Scan for the cell matching the given text and deliver its (X, Y) coordinate at center. 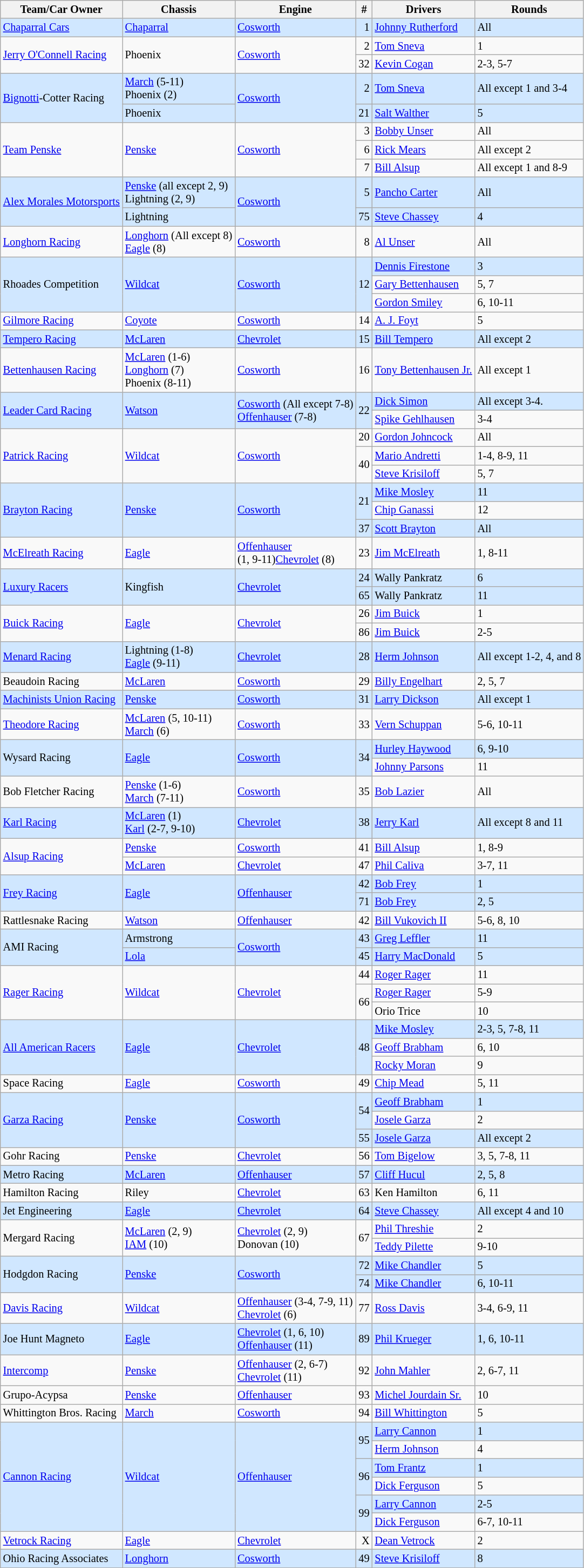
7 (364, 168)
22 (364, 410)
Orio Trice (424, 1011)
Phil Krueger (424, 1339)
Bob Lazier (424, 792)
Longhorn (179, 1558)
Chevrolet (1, 6, 10)Offenhauser (11) (295, 1339)
28 (364, 657)
34 (364, 758)
Gary Bettenhausen (424, 284)
63 (364, 1192)
Gohr Racing (62, 1156)
Coyote (179, 321)
1, 8-11 (529, 553)
2, 5, 8 (529, 1175)
2-3, 5, 7-8, 11 (529, 1029)
Grupo-Acypsa (62, 1395)
John Mahler (424, 1370)
Cliff Hucul (424, 1175)
94 (364, 1413)
86 (364, 632)
All except 1-2, 4, and 8 (529, 657)
47 (364, 866)
Johnny Parsons (424, 767)
Alex Morales Motorsports (62, 201)
44 (364, 975)
Bob Fletcher Racing (62, 792)
Chassis (179, 9)
99 (364, 1512)
Chip Ganassi (424, 510)
Bettenhausen Racing (62, 370)
All except 1 and 3-4 (529, 89)
Bobby Unser (424, 131)
Dean Vetrock (424, 1540)
Jim McElreath (424, 553)
6-7, 10-11 (529, 1522)
Scott Brayton (424, 528)
Luxury Racers (62, 586)
Joe Hunt Magneto (62, 1339)
Whittington Bros. Racing (62, 1413)
Billy Engelhart (424, 681)
McElreath Racing (62, 553)
2, 6-7, 11 (529, 1370)
9-10 (529, 1247)
Mario Andretti (424, 456)
2-3, 5-7 (529, 64)
All American Racers (62, 1047)
Bignotti-Cotter Racing (62, 97)
March (5-11)Phoenix (2) (179, 89)
Wysard Racing (62, 758)
1, 8-9 (529, 847)
Patrick Racing (62, 456)
3-4 (529, 419)
Rick Mears (424, 150)
Al Unser (424, 242)
Tony Bettenhausen Jr. (424, 370)
5-6, 8, 10 (529, 920)
48 (364, 1047)
Penske (1-6)March (7-11) (179, 792)
X (364, 1540)
43 (364, 938)
Vetrock Racing (62, 1540)
3-7, 11 (529, 866)
Jet Engineering (62, 1211)
20 (364, 437)
66 (364, 1002)
Ken Hamilton (424, 1192)
Offenhauser(1, 9-11)Chevrolet (8) (295, 553)
5, 11 (529, 1083)
Metro Racing (62, 1175)
Gordon Smiley (424, 303)
Longhorn Racing (62, 242)
5-9 (529, 993)
Intercomp (62, 1370)
Garza Racing (62, 1119)
57 (364, 1175)
Greg Leffler (424, 938)
54 (364, 1111)
2, 5 (529, 902)
9 (529, 1065)
24 (364, 578)
Hurley Haywood (424, 749)
Alsup Racing (62, 856)
64 (364, 1211)
Lightning (1-8)Eagle (9-11) (179, 657)
Teddy Pilette (424, 1247)
Rager Racing (62, 993)
Johnny Rutherford (424, 28)
Bill Whittington (424, 1413)
56 (364, 1156)
Ross Davis (424, 1308)
# (364, 9)
McLaren (2, 9)IAM (10) (179, 1238)
Hodgdon Racing (62, 1274)
Frey Racing (62, 893)
March (179, 1413)
14 (364, 321)
Davis Racing (62, 1308)
Lightning (179, 217)
Bill Tempero (424, 339)
Mergard Racing (62, 1238)
15 (364, 339)
93 (364, 1395)
40 (364, 464)
67 (364, 1238)
74 (364, 1284)
Gordon Johncock (424, 437)
Machinists Union Racing (62, 700)
75 (364, 217)
26 (364, 614)
1-4, 8-9, 11 (529, 456)
38 (364, 823)
Chip Mead (424, 1083)
Phil Caliva (424, 866)
AMI Racing (62, 947)
31 (364, 700)
Menard Racing (62, 657)
Cannon Racing (62, 1477)
Riley (179, 1192)
Kingfish (179, 586)
33 (364, 724)
Tom Frantz (424, 1468)
Offenhauser (2, 6-7)Chevrolet (11) (295, 1370)
Longhorn (All except 8)Eagle (8) (179, 242)
45 (364, 956)
Bill Vukovich II (424, 920)
All except 8 and 11 (529, 823)
Theodore Racing (62, 724)
Hamilton Racing (62, 1192)
37 (364, 528)
Rocky Moran (424, 1065)
71 (364, 902)
Jerry Karl (424, 823)
Ohio Racing Associates (62, 1558)
96 (364, 1477)
Jerry O'Connell Racing (62, 55)
Buick Racing (62, 623)
Brayton Racing (62, 510)
23 (364, 553)
Harry MacDonald (424, 956)
Vern Schuppan (424, 724)
6, 9-10 (529, 749)
55 (364, 1138)
Salt Walther (424, 113)
Space Racing (62, 1083)
Pancho Carter (424, 192)
Dennis Firestone (424, 266)
6, 11 (529, 1192)
35 (364, 792)
Spike Gehlhausen (424, 419)
3, 5, 7-8, 11 (529, 1156)
McLaren (5, 10-11)March (6) (179, 724)
Karl Racing (62, 823)
16 (364, 370)
Cosworth (All except 7-8)Offenhauser (7-8) (295, 410)
32 (364, 64)
Michel Jourdain Sr. (424, 1395)
Beaudoin Racing (62, 681)
72 (364, 1265)
Engine (295, 9)
Rhoades Competition (62, 284)
Rattlesnake Racing (62, 920)
95 (364, 1440)
3-4, 6-9, 11 (529, 1308)
6, 10 (529, 1047)
McLaren (1-6)Longhorn (7)Phoenix (8-11) (179, 370)
Chaparral (179, 28)
Penske (all except 2, 9)Lightning (2, 9) (179, 192)
41 (364, 847)
92 (364, 1370)
Team/Car Owner (62, 9)
Phil Threshie (424, 1229)
Gilmore Racing (62, 321)
Team Penske (62, 149)
A. J. Foyt (424, 321)
All except 4 and 10 (529, 1211)
McLaren (1)Karl (2-7, 9-10) (179, 823)
77 (364, 1308)
89 (364, 1339)
Lola (179, 956)
Rounds (529, 9)
Dick Simon (424, 401)
Chevrolet (2, 9)Donovan (10) (295, 1238)
All except 1 and 8-9 (529, 168)
Tom Bigelow (424, 1156)
All except 3-4. (529, 401)
Leader Card Racing (62, 410)
Offenhauser (3-4, 7-9, 11)Chevrolet (6) (295, 1308)
65 (364, 596)
5-6, 10-11 (529, 724)
Kevin Cogan (424, 64)
2, 5, 7 (529, 681)
Chaparral Cars (62, 28)
29 (364, 681)
Larry Dickson (424, 700)
1, 6, 10-11 (529, 1339)
Drivers (424, 9)
Tempero Racing (62, 339)
Armstrong (179, 938)
